Provide the (X, Y) coordinate of the cell's center where the given text is located.  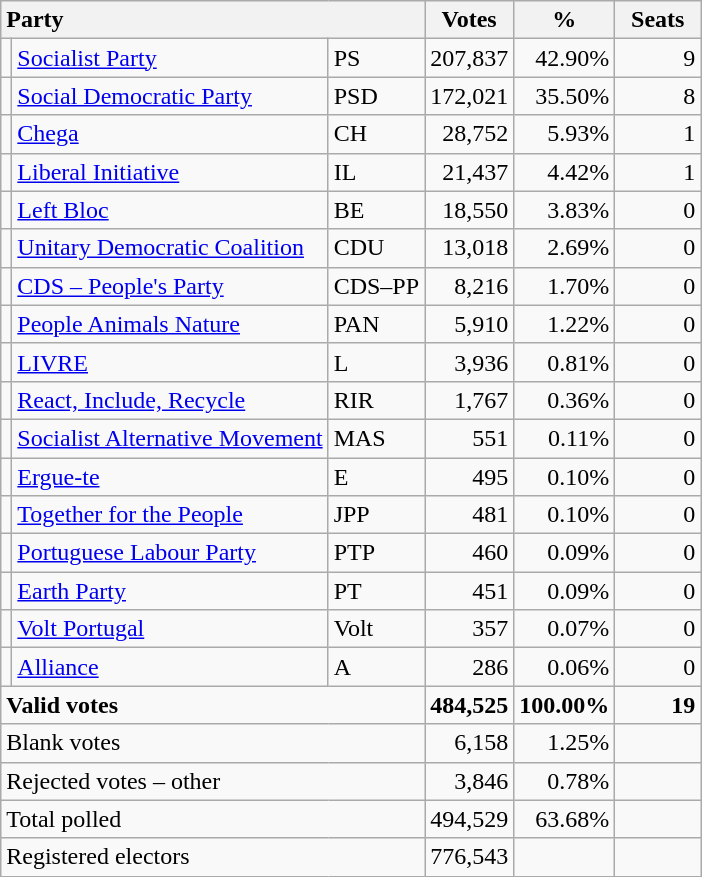
460 (470, 553)
Together for the People (170, 515)
React, Include, Recycle (170, 400)
1.25% (564, 743)
19 (658, 705)
Social Democratic Party (170, 96)
MAS (376, 438)
172,021 (470, 96)
Ergue-te (170, 477)
Chega (170, 134)
CDS – People's Party (170, 286)
A (376, 667)
PSD (376, 96)
BE (376, 210)
42.90% (564, 58)
% (564, 20)
1.70% (564, 286)
CH (376, 134)
0.07% (564, 629)
4.42% (564, 172)
Unitary Democratic Coalition (170, 248)
451 (470, 591)
18,550 (470, 210)
Liberal Initiative (170, 172)
RIR (376, 400)
Blank votes (213, 743)
Socialist Alternative Movement (170, 438)
8 (658, 96)
13,018 (470, 248)
551 (470, 438)
CDS–PP (376, 286)
286 (470, 667)
CDU (376, 248)
3,846 (470, 781)
0.06% (564, 667)
PTP (376, 553)
494,529 (470, 819)
495 (470, 477)
JPP (376, 515)
People Animals Nature (170, 324)
207,837 (470, 58)
L (376, 362)
Socialist Party (170, 58)
776,543 (470, 857)
63.68% (564, 819)
6,158 (470, 743)
PS (376, 58)
0.11% (564, 438)
Alliance (170, 667)
Valid votes (213, 705)
Seats (658, 20)
E (376, 477)
357 (470, 629)
1,767 (470, 400)
100.00% (564, 705)
Volt Portugal (170, 629)
9 (658, 58)
0.81% (564, 362)
Portuguese Labour Party (170, 553)
Total polled (213, 819)
Votes (470, 20)
21,437 (470, 172)
IL (376, 172)
5,910 (470, 324)
2.69% (564, 248)
Party (213, 20)
3,936 (470, 362)
5.93% (564, 134)
481 (470, 515)
Rejected votes – other (213, 781)
0.78% (564, 781)
0.36% (564, 400)
Earth Party (170, 591)
35.50% (564, 96)
PT (376, 591)
28,752 (470, 134)
484,525 (470, 705)
Registered electors (213, 857)
PAN (376, 324)
1.22% (564, 324)
LIVRE (170, 362)
Left Bloc (170, 210)
3.83% (564, 210)
Volt (376, 629)
8,216 (470, 286)
